For the text-containing cell, return its midpoint in (X, Y) coordinate format. 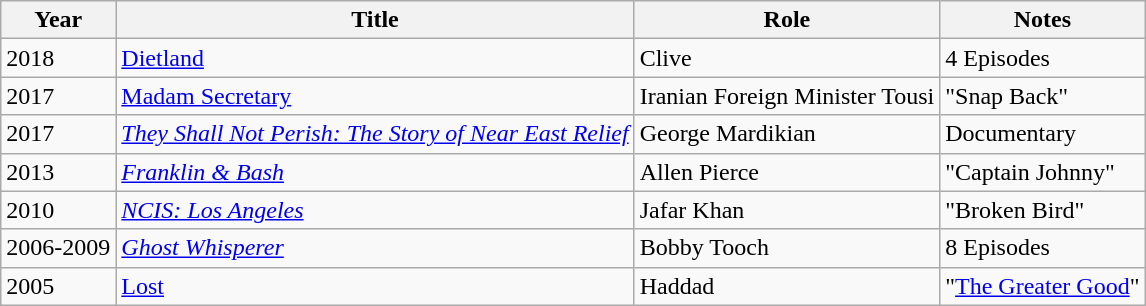
NCIS: Los Angeles (375, 210)
Ghost Whisperer (375, 248)
Notes (1042, 20)
Jafar Khan (787, 210)
2010 (58, 210)
"Broken Bird" (1042, 210)
Bobby Tooch (787, 248)
2005 (58, 286)
"Snap Back" (1042, 96)
"The Greater Good" (1042, 286)
2013 (58, 172)
"Captain Johnny" (1042, 172)
Madam Secretary (375, 96)
Haddad (787, 286)
Iranian Foreign Minister Tousi (787, 96)
They Shall Not Perish: The Story of Near East Relief (375, 134)
2006-2009 (58, 248)
Dietland (375, 58)
4 Episodes (1042, 58)
George Mardikian (787, 134)
Allen Pierce (787, 172)
Clive (787, 58)
Franklin & Bash (375, 172)
2018 (58, 58)
Title (375, 20)
Role (787, 20)
8 Episodes (1042, 248)
Lost (375, 286)
Year (58, 20)
Documentary (1042, 134)
